Identify which cell holds the provided text, then report its [x, y] central coordinate. 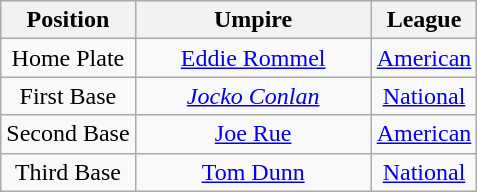
Joe Rue [253, 134]
Second Base [68, 134]
First Base [68, 96]
Home Plate [68, 58]
League [424, 20]
Eddie Rommel [253, 58]
Tom Dunn [253, 172]
Third Base [68, 172]
Jocko Conlan [253, 96]
Umpire [253, 20]
Position [68, 20]
